Detect which cell encompasses the target text, then output its [x, y] center coordinate. 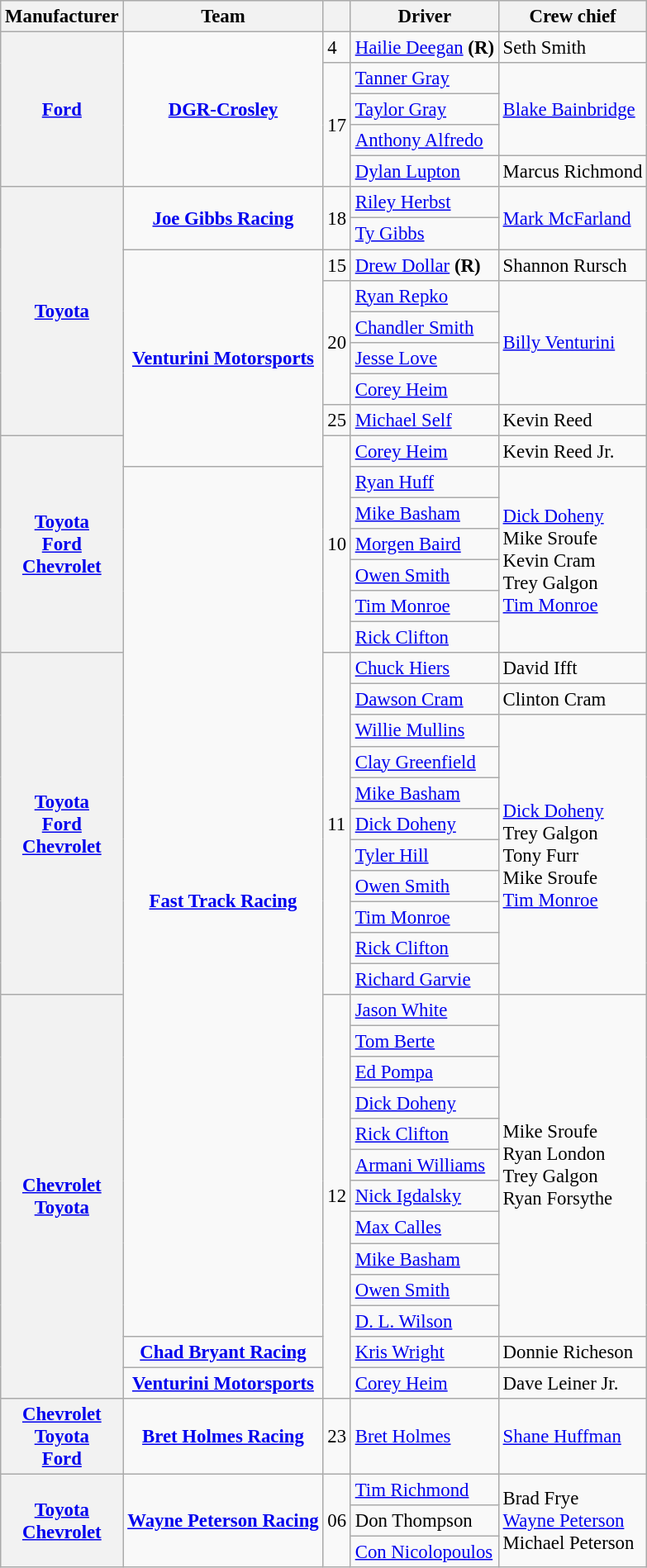
Fast Track Racing [223, 902]
Shane Huffman [573, 1437]
Jason White [425, 1010]
Dylan Lupton [425, 172]
15 [337, 265]
4 [337, 48]
25 [337, 421]
Mike Sroufe Ryan London Trey Galgon Ryan Forsythe [573, 1166]
Kevin Reed Jr. [573, 451]
Chuck Hiers [425, 668]
Don Thompson [425, 1521]
Chevrolet Toyota Ford [62, 1437]
Dick Doheny Mike Sroufe Kevin Cram Trey Galgon Tim Monroe [573, 560]
Chad Bryant Racing [223, 1352]
Armani Williams [425, 1166]
Willie Mullins [425, 731]
Tim Richmond [425, 1490]
Morgen Baird [425, 544]
DGR-Crosley [223, 110]
Michael Self [425, 421]
06 [337, 1520]
Anthony Alfredo [425, 140]
Seth Smith [573, 48]
Kris Wright [425, 1352]
Dick Doheny Trey Galgon Tony Furr Mike Sroufe Tim Monroe [573, 855]
Clinton Cram [573, 700]
Team [223, 17]
Crew chief [573, 17]
Bret Holmes [425, 1437]
Kevin Reed [573, 421]
11 [337, 824]
Ford [62, 110]
Max Calles [425, 1228]
Wayne Peterson Racing [223, 1520]
10 [337, 544]
Riley Herbst [425, 202]
Marcus Richmond [573, 172]
Tom Berte [425, 1042]
Donnie Richeson [573, 1352]
Brad Frye Wayne Peterson Michael Peterson [573, 1520]
D. L. Wilson [425, 1321]
David Ifft [573, 668]
Billy Venturini [573, 342]
Toyota [62, 311]
18 [337, 218]
12 [337, 1196]
Hailie Deegan (R) [425, 48]
Ryan Repko [425, 296]
Driver [425, 17]
Ty Gibbs [425, 234]
Tyler Hill [425, 855]
Clay Greenfield [425, 762]
Tanner Gray [425, 78]
Ed Pompa [425, 1072]
Toyota Chevrolet [62, 1520]
17 [337, 125]
Drew Dollar (R) [425, 265]
Dave Leiner Jr. [573, 1383]
Con Nicolopoulos [425, 1551]
Chevrolet Toyota [62, 1196]
Ryan Huff [425, 482]
Jesse Love [425, 358]
Bret Holmes Racing [223, 1437]
Chandler Smith [425, 327]
Taylor Gray [425, 110]
20 [337, 342]
Manufacturer [62, 17]
Joe Gibbs Racing [223, 218]
Shannon Rursch [573, 265]
Blake Bainbridge [573, 109]
Mark McFarland [573, 218]
Nick Igdalsky [425, 1197]
Dawson Cram [425, 700]
23 [337, 1437]
Richard Garvie [425, 979]
